Output the [X, Y] coordinate of the center of the cell containing the given text.  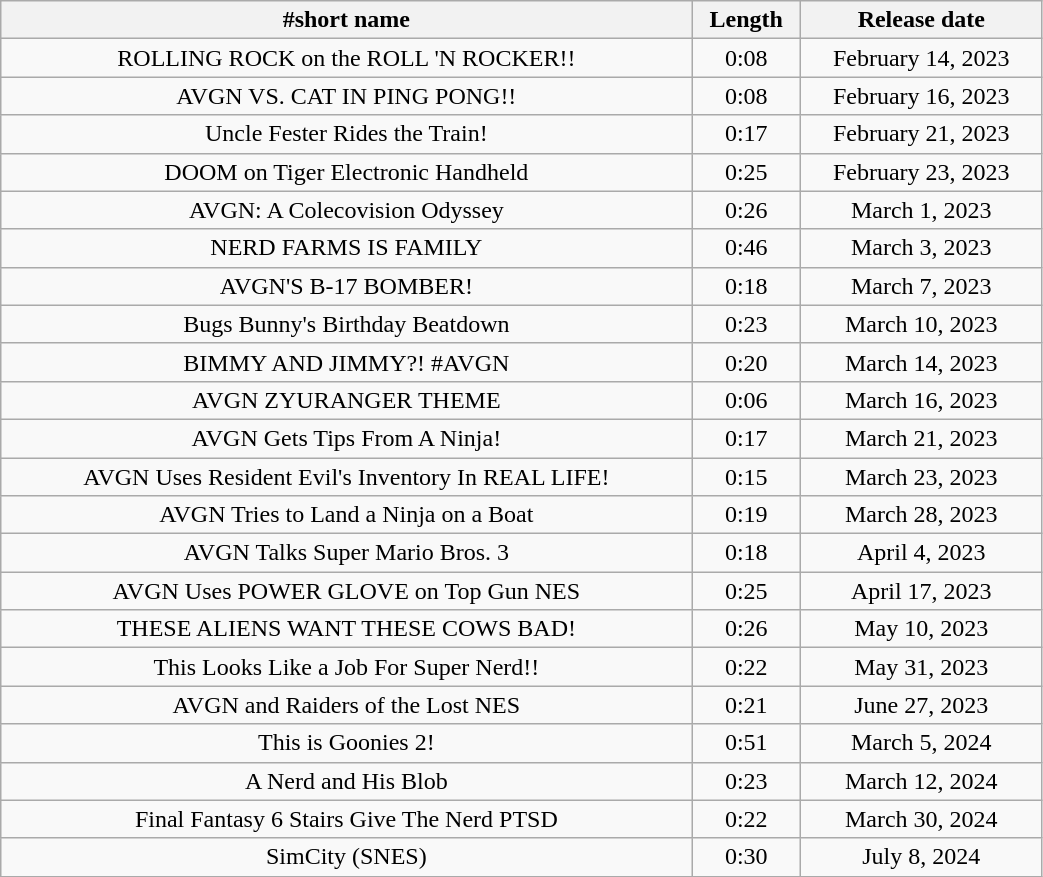
Final Fantasy 6 Stairs Give The Nerd PTSD [346, 819]
#short name [346, 20]
February 16, 2023 [922, 96]
Bugs Bunny's Birthday Beatdown [346, 324]
March 28, 2023 [922, 515]
Length [746, 20]
AVGN and Raiders of the Lost NES [346, 705]
March 21, 2023 [922, 438]
0:20 [746, 362]
AVGN'S B-17 BOMBER! [346, 286]
0:21 [746, 705]
March 30, 2024 [922, 819]
March 16, 2023 [922, 400]
SimCity (SNES) [346, 857]
AVGN Talks Super Mario Bros. 3 [346, 553]
March 10, 2023 [922, 324]
March 23, 2023 [922, 477]
May 10, 2023 [922, 629]
February 21, 2023 [922, 134]
June 27, 2023 [922, 705]
March 5, 2024 [922, 743]
March 3, 2023 [922, 248]
0:15 [746, 477]
April 4, 2023 [922, 553]
May 31, 2023 [922, 667]
March 1, 2023 [922, 210]
0:06 [746, 400]
AVGN Gets Tips From A Ninja! [346, 438]
March 7, 2023 [922, 286]
DOOM on Tiger Electronic Handheld [346, 172]
BIMMY AND JIMMY?! #AVGN [346, 362]
0:51 [746, 743]
AVGN Uses Resident Evil's Inventory In REAL LIFE! [346, 477]
0:19 [746, 515]
March 12, 2024 [922, 781]
AVGN VS. CAT IN PING PONG!! [346, 96]
THESE ALIENS WANT THESE COWS BAD! [346, 629]
AVGN ZYURANGER THEME [346, 400]
0:30 [746, 857]
This Looks Like a Job For Super Nerd!! [346, 667]
Release date [922, 20]
March 14, 2023 [922, 362]
0:46 [746, 248]
This is Goonies 2! [346, 743]
February 23, 2023 [922, 172]
ROLLING ROCK on the ROLL 'N ROCKER!! [346, 58]
July 8, 2024 [922, 857]
AVGN Tries to Land a Ninja on a Boat [346, 515]
NERD FARMS IS FAMILY [346, 248]
Uncle Fester Rides the Train! [346, 134]
A Nerd and His Blob [346, 781]
April 17, 2023 [922, 591]
February 14, 2023 [922, 58]
AVGN: A Colecovision Odyssey [346, 210]
AVGN Uses POWER GLOVE on Top Gun NES [346, 591]
